Identify which cell holds the provided text, then report its [x, y] central coordinate. 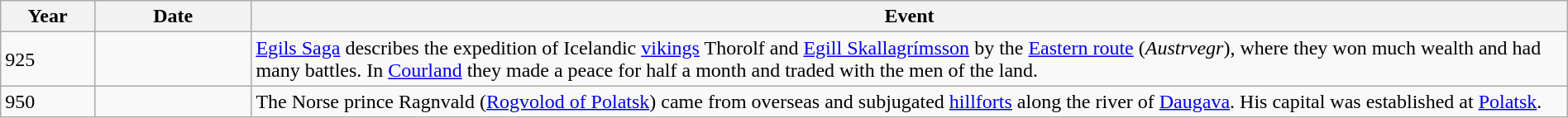
Event [910, 17]
Date [172, 17]
Year [48, 17]
950 [48, 101]
925 [48, 59]
